Scan for the cell matching the given text and deliver its (X, Y) coordinate at center. 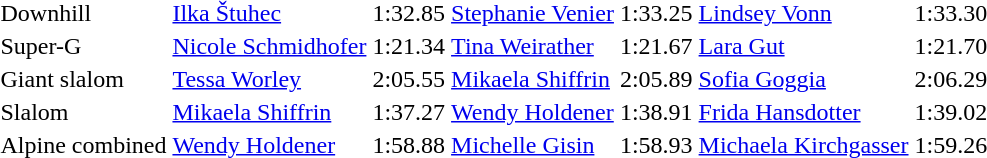
1:21.34 (409, 46)
Wendy Holdener (533, 112)
Tina Weirather (533, 46)
Nicole Schmidhofer (270, 46)
Frida Hansdotter (804, 112)
Sofia Goggia (804, 79)
2:05.89 (656, 79)
1:21.67 (656, 46)
Tessa Worley (270, 79)
1:38.91 (656, 112)
1:37.27 (409, 112)
2:05.55 (409, 79)
Lara Gut (804, 46)
